Output the [X, Y] coordinate of the center of the cell containing the given text.  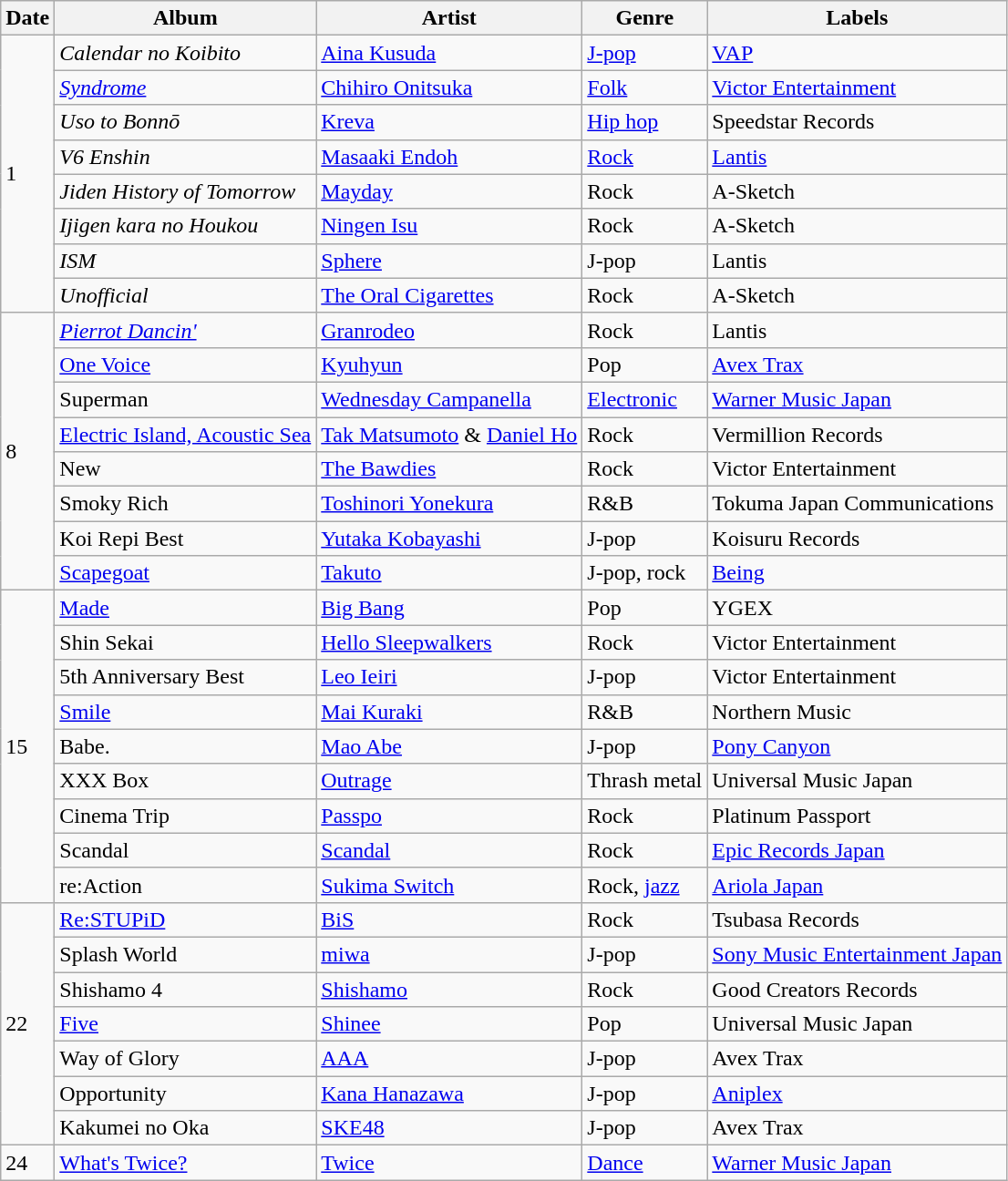
1 [27, 174]
Unofficial [186, 295]
Big Bang [449, 608]
Ariola Japan [857, 885]
What's Twice? [186, 1163]
Folk [645, 87]
Good Creators Records [857, 989]
YGEX [857, 608]
22 [27, 1023]
Splash World [186, 954]
Made [186, 608]
V6 Enshin [186, 157]
Shin Sekai [186, 642]
Epic Records Japan [857, 850]
8 [27, 451]
The Bawdies [449, 469]
Scapegoat [186, 573]
Takuto [449, 573]
re:Action [186, 885]
Album [186, 18]
One Voice [186, 365]
Granrodeo [449, 330]
Koi Repi Best [186, 539]
Sukima Switch [449, 885]
Shishamo [449, 989]
Rock, jazz [645, 885]
Cinema Trip [186, 816]
Thrash metal [645, 781]
Hello Sleepwalkers [449, 642]
Kreva [449, 122]
Vermillion Records [857, 435]
Smoky Rich [186, 504]
Date [27, 18]
Pony Canyon [857, 746]
Uso to Bonnō [186, 122]
Twice [449, 1163]
Smile [186, 712]
J-pop, rock [645, 573]
Mao Abe [449, 746]
XXX Box [186, 781]
New [186, 469]
Masaaki Endoh [449, 157]
Mai Kuraki [449, 712]
Kyuhyun [449, 365]
15 [27, 747]
Hip hop [645, 122]
Sony Music Entertainment Japan [857, 954]
Aniplex [857, 1094]
Northern Music [857, 712]
Labels [857, 18]
Electric Island, Acoustic Sea [186, 435]
Ningen Isu [449, 226]
Shinee [449, 1024]
5th Anniversary Best [186, 677]
Opportunity [186, 1094]
Wednesday Campanella [449, 399]
Ijigen kara no Houkou [186, 226]
The Oral Cigarettes [449, 295]
ISM [186, 261]
24 [27, 1163]
VAP [857, 53]
Pierrot Dancin' [186, 330]
Tak Matsumoto & Daniel Ho [449, 435]
Artist [449, 18]
AAA [449, 1059]
Five [186, 1024]
Being [857, 573]
Tsubasa Records [857, 919]
Toshinori Yonekura [449, 504]
Shishamo 4 [186, 989]
Yutaka Kobayashi [449, 539]
miwa [449, 954]
Koisuru Records [857, 539]
Kakumei no Oka [186, 1128]
Jiden History of Tomorrow [186, 191]
Speedstar Records [857, 122]
Sphere [449, 261]
Calendar no Koibito [186, 53]
Syndrome [186, 87]
Aina Kusuda [449, 53]
Electronic [645, 399]
BiS [449, 919]
Genre [645, 18]
Re:STUPiD [186, 919]
Dance [645, 1163]
Kana Hanazawa [449, 1094]
Chihiro Onitsuka [449, 87]
Mayday [449, 191]
Way of Glory [186, 1059]
Tokuma Japan Communications [857, 504]
SKE48 [449, 1128]
Superman [186, 399]
Babe. [186, 746]
Outrage [449, 781]
Passpo [449, 816]
Leo Ieiri [449, 677]
Platinum Passport [857, 816]
